Provide the (x, y) coordinate of the cell's center where the given text is located.  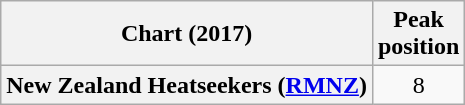
8 (418, 85)
Peak position (418, 34)
Chart (2017) (187, 34)
New Zealand Heatseekers (RMNZ) (187, 85)
